Locate the cell with the specified text and output its (X, Y) center coordinate. 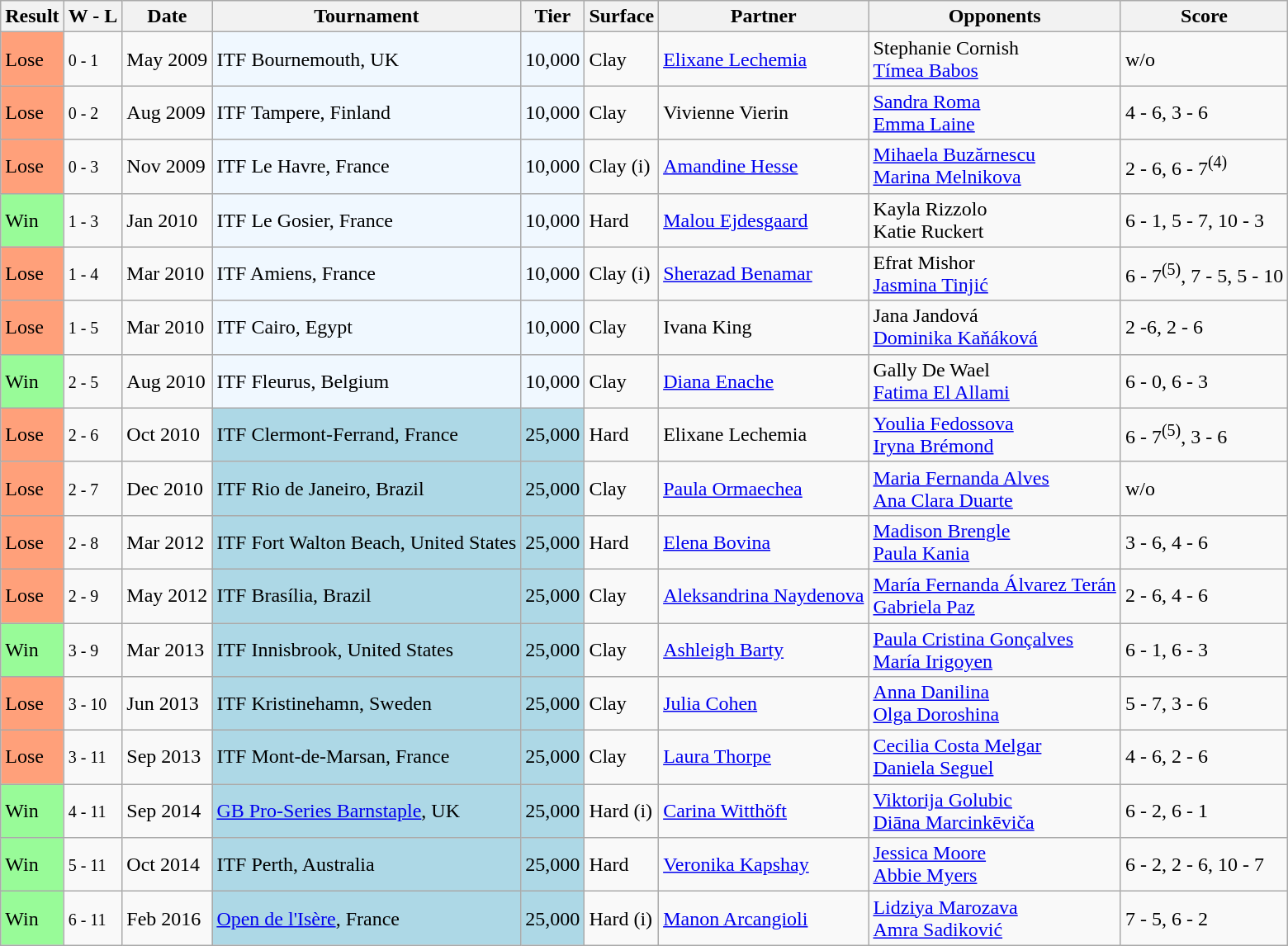
May 2009 (167, 59)
1 - 3 (92, 220)
Surface (622, 17)
ITF Amiens, France (367, 274)
Youlia Fedossova Iryna Brémond (994, 434)
Jan 2010 (167, 220)
Gally De Wael Fatima El Allami (994, 381)
Mihaela Buzărnescu Marina Melnikova (994, 167)
Feb 2016 (167, 918)
Aug 2010 (167, 381)
2 - 8 (92, 542)
6 - 1, 6 - 3 (1204, 649)
Elena Bovina (764, 542)
6 - 11 (92, 918)
3 - 9 (92, 649)
Nov 2009 (167, 167)
6 - 2, 6 - 1 (1204, 811)
ITF Le Havre, France (367, 167)
Jun 2013 (167, 703)
4 - 6, 3 - 6 (1204, 112)
ITF Le Gosier, France (367, 220)
Cecilia Costa Melgar Daniela Seguel (994, 758)
2 - 9 (92, 596)
Julia Cohen (764, 703)
ITF Innisbrook, United States (367, 649)
Mar 2012 (167, 542)
ITF Bournemouth, UK (367, 59)
Jana Jandová Dominika Kaňáková (994, 327)
Ashleigh Barty (764, 649)
1 - 5 (92, 327)
2 - 6 (92, 434)
0 - 1 (92, 59)
Anna Danilina Olga Doroshina (994, 703)
Viktorija Golubic Diāna Marcinkēviča (994, 811)
3 - 11 (92, 758)
3 - 6, 4 - 6 (1204, 542)
6 - 2, 2 - 6, 10 - 7 (1204, 865)
6 - 0, 6 - 3 (1204, 381)
Laura Thorpe (764, 758)
2 - 7 (92, 489)
Tournament (367, 17)
Lidziya Marozava Amra Sadiković (994, 918)
Open de l'Isère, France (367, 918)
María Fernanda Álvarez Terán Gabriela Paz (994, 596)
Malou Ejdesgaard (764, 220)
0 - 2 (92, 112)
Sep 2013 (167, 758)
Kayla Rizzolo Katie Ruckert (994, 220)
ITF Clermont-Ferrand, France (367, 434)
2 - 6, 6 - 7(4) (1204, 167)
6 - 1, 5 - 7, 10 - 3 (1204, 220)
ITF Fleurus, Belgium (367, 381)
ITF Kristinehamn, Sweden (367, 703)
Oct 2014 (167, 865)
Maria Fernanda Alves Ana Clara Duarte (994, 489)
Paula Ormaechea (764, 489)
Veronika Kapshay (764, 865)
Partner (764, 17)
2 -6, 2 - 6 (1204, 327)
6 - 7(5), 3 - 6 (1204, 434)
Sandra Roma Emma Laine (994, 112)
Mar 2013 (167, 649)
Oct 2010 (167, 434)
Aleksandrina Naydenova (764, 596)
2 - 6, 4 - 6 (1204, 596)
Vivienne Vierin (764, 112)
Score (1204, 17)
Madison Brengle Paula Kania (994, 542)
W - L (92, 17)
Opponents (994, 17)
ITF Tampere, Finland (367, 112)
5 - 11 (92, 865)
ITF Rio de Janeiro, Brazil (367, 489)
3 - 10 (92, 703)
Tier (553, 17)
Jessica Moore Abbie Myers (994, 865)
Efrat Mishor Jasmina Tinjić (994, 274)
Paula Cristina Gonçalves María Irigoyen (994, 649)
Result (32, 17)
Aug 2009 (167, 112)
Carina Witthöft (764, 811)
5 - 7, 3 - 6 (1204, 703)
4 - 6, 2 - 6 (1204, 758)
0 - 3 (92, 167)
ITF Perth, Australia (367, 865)
Sherazad Benamar (764, 274)
Ivana King (764, 327)
Date (167, 17)
Dec 2010 (167, 489)
Sep 2014 (167, 811)
6 - 7(5), 7 - 5, 5 - 10 (1204, 274)
Stephanie Cornish Tímea Babos (994, 59)
Diana Enache (764, 381)
ITF Mont-de-Marsan, France (367, 758)
ITF Cairo, Egypt (367, 327)
ITF Fort Walton Beach, United States (367, 542)
Amandine Hesse (764, 167)
4 - 11 (92, 811)
1 - 4 (92, 274)
2 - 5 (92, 381)
7 - 5, 6 - 2 (1204, 918)
GB Pro-Series Barnstaple, UK (367, 811)
May 2012 (167, 596)
Manon Arcangioli (764, 918)
ITF Brasília, Brazil (367, 596)
